Pinpoint the cell where the given text exists, returning its [x, y] midpoint coordinate. 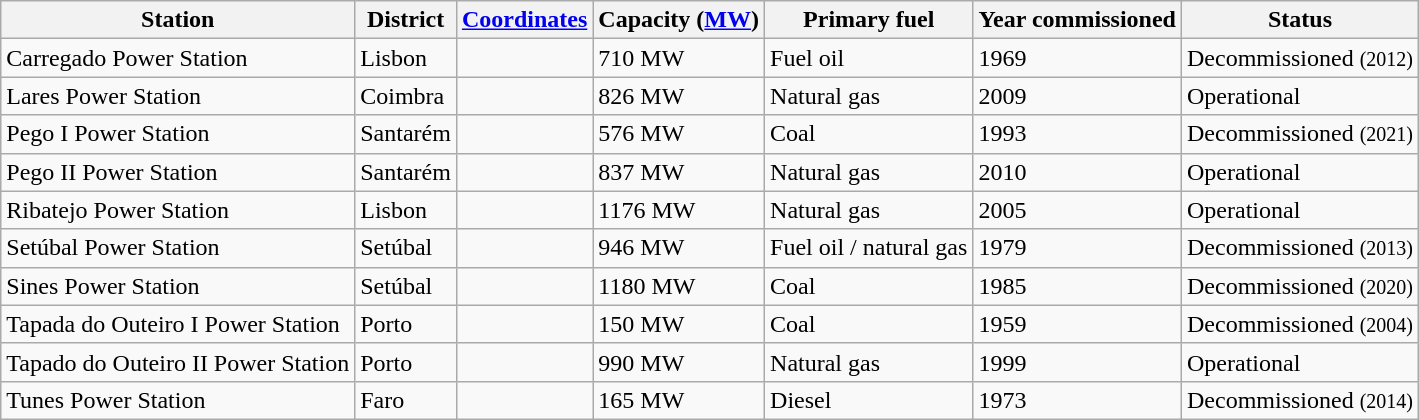
District [406, 20]
990 MW [679, 362]
710 MW [679, 58]
Setúbal Power Station [178, 248]
1999 [1078, 362]
Sines Power Station [178, 286]
Decommissioned (2020) [1300, 286]
Carregado Power Station [178, 58]
Decommissioned (2014) [1300, 400]
1176 MW [679, 210]
Decommissioned (2021) [1300, 134]
Status [1300, 20]
837 MW [679, 172]
Decommissioned (2012) [1300, 58]
2009 [1078, 96]
2010 [1078, 172]
576 MW [679, 134]
2005 [1078, 210]
Station [178, 20]
Tapado do Outeiro II Power Station [178, 362]
Decommissioned (2004) [1300, 324]
Ribatejo Power Station [178, 210]
Capacity (MW) [679, 20]
Coimbra [406, 96]
1969 [1078, 58]
1959 [1078, 324]
1979 [1078, 248]
Pego II Power Station [178, 172]
1973 [1078, 400]
165 MW [679, 400]
Tunes Power Station [178, 400]
1993 [1078, 134]
1985 [1078, 286]
Diesel [869, 400]
826 MW [679, 96]
150 MW [679, 324]
Year commissioned [1078, 20]
Lares Power Station [178, 96]
Pego I Power Station [178, 134]
Faro [406, 400]
Fuel oil / natural gas [869, 248]
946 MW [679, 248]
Tapada do Outeiro I Power Station [178, 324]
Fuel oil [869, 58]
Decommissioned (2013) [1300, 248]
1180 MW [679, 286]
Primary fuel [869, 20]
Coordinates [524, 20]
